Determine the (x, y) coordinate at the center of the cell enclosing the given text.  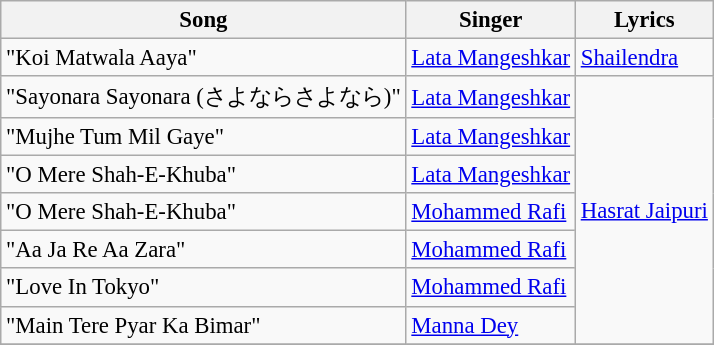
"Aa Ja Re Aa Zara" (204, 250)
"Love In Tokyo" (204, 288)
"Sayonara Sayonara (さよならさよなら)" (204, 97)
"Mujhe Tum Mil Gaye" (204, 137)
Manna Dey (490, 325)
Singer (490, 20)
Shailendra (644, 58)
"Koi Matwala Aaya" (204, 58)
Lyrics (644, 20)
"Main Tere Pyar Ka Bimar" (204, 325)
Song (204, 20)
Hasrat Jaipuri (644, 210)
